Return the [x, y] coordinate for the center point of the cell that contains the specified text.  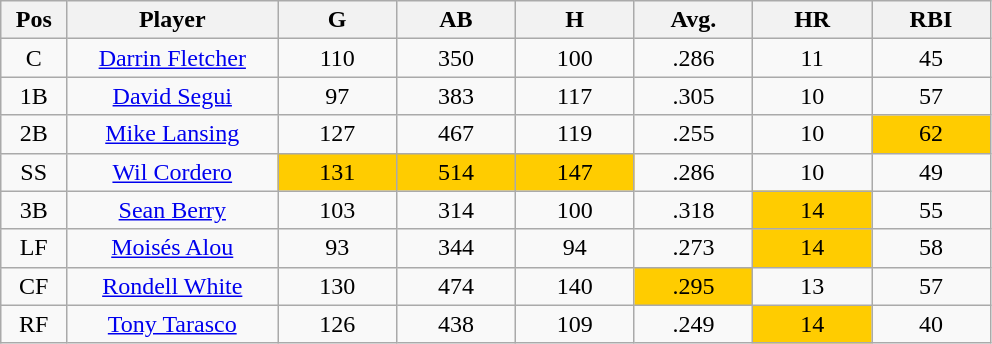
474 [456, 286]
1B [34, 96]
438 [456, 324]
HR [812, 20]
C [34, 58]
Avg. [694, 20]
97 [338, 96]
H [574, 20]
350 [456, 58]
.295 [694, 286]
Tony Tarasco [172, 324]
127 [338, 134]
514 [456, 172]
Mike Lansing [172, 134]
103 [338, 210]
117 [574, 96]
Rondell White [172, 286]
2B [34, 134]
62 [932, 134]
Pos [34, 20]
Wil Cordero [172, 172]
.273 [694, 248]
Darrin Fletcher [172, 58]
119 [574, 134]
David Segui [172, 96]
Sean Berry [172, 210]
344 [456, 248]
LF [34, 248]
CF [34, 286]
RF [34, 324]
AB [456, 20]
58 [932, 248]
RBI [932, 20]
467 [456, 134]
314 [456, 210]
93 [338, 248]
Moisés Alou [172, 248]
40 [932, 324]
.255 [694, 134]
3B [34, 210]
131 [338, 172]
383 [456, 96]
SS [34, 172]
45 [932, 58]
140 [574, 286]
109 [574, 324]
.318 [694, 210]
13 [812, 286]
.305 [694, 96]
126 [338, 324]
147 [574, 172]
130 [338, 286]
.249 [694, 324]
11 [812, 58]
94 [574, 248]
49 [932, 172]
110 [338, 58]
55 [932, 210]
G [338, 20]
Player [172, 20]
